Extract the [x, y] coordinate from the center of the cell holding the provided text.  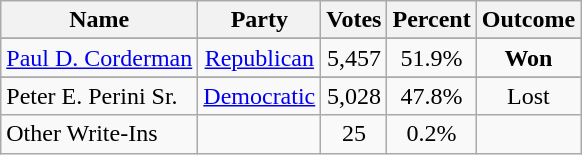
Democratic [260, 96]
Name [100, 20]
Lost [528, 96]
25 [354, 134]
Other Write-Ins [100, 134]
5,028 [354, 96]
Votes [354, 20]
51.9% [432, 58]
Republican [260, 58]
47.8% [432, 96]
Peter E. Perini Sr. [100, 96]
Party [260, 20]
5,457 [354, 58]
Outcome [528, 20]
Won [528, 58]
Percent [432, 20]
Paul D. Corderman [100, 58]
0.2% [432, 134]
